Search for the cell housing the specified text and yield its (X, Y) center coordinate. 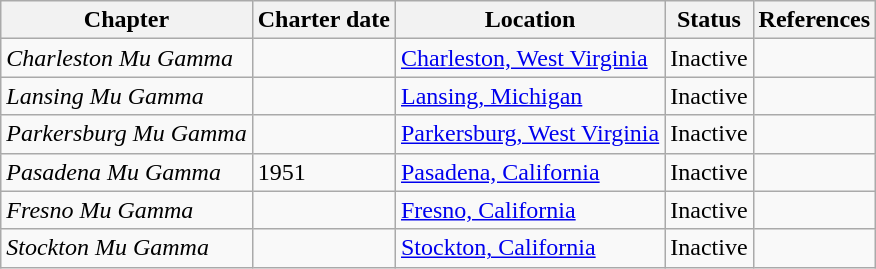
Parkersburg Mu Gamma (126, 134)
References (814, 20)
Status (709, 20)
Stockton Mu Gamma (126, 248)
Charleston Mu Gamma (126, 58)
Pasadena Mu Gamma (126, 172)
Charter date (324, 20)
Parkersburg, West Virginia (530, 134)
Lansing, Michigan (530, 96)
1951 (324, 172)
Stockton, California (530, 248)
Pasadena, California (530, 172)
Charleston, West Virginia (530, 58)
Fresno Mu Gamma (126, 210)
Fresno, California (530, 210)
Chapter (126, 20)
Location (530, 20)
Lansing Mu Gamma (126, 96)
